Pinpoint the cell where the given text exists, returning its (x, y) midpoint coordinate. 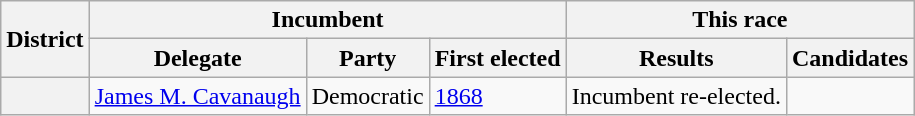
Results (676, 58)
James M. Cavanaugh (198, 96)
1868 (498, 96)
Party (368, 58)
This race (740, 20)
Candidates (850, 58)
Incumbent (328, 20)
Democratic (368, 96)
Incumbent re-elected. (676, 96)
Delegate (198, 58)
First elected (498, 58)
District (45, 39)
